Extract the (x, y) coordinate from the center of the cell holding the provided text.  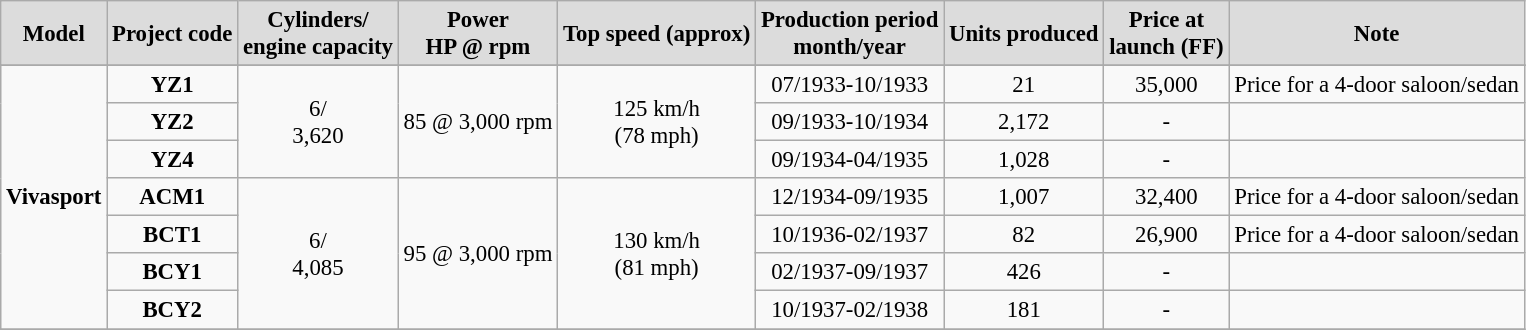
10/1936-02/1937 (850, 235)
Project code (172, 34)
PowerHP @ rpm (478, 34)
09/1933-10/1934 (850, 122)
26,900 (1166, 235)
02/1937-09/1937 (850, 273)
09/1934-04/1935 (850, 160)
Top speed (approx) (657, 34)
10/1937-02/1938 (850, 310)
YZ2 (172, 122)
426 (1024, 273)
YZ1 (172, 85)
Price atlaunch (FF) (1166, 34)
BCT1 (172, 235)
130 km/h(81 mph) (657, 253)
6/3,620 (318, 122)
Production periodmonth/year (850, 34)
1,028 (1024, 160)
Cylinders/engine capacity (318, 34)
35,000 (1166, 85)
1,007 (1024, 197)
Note (1376, 34)
6/4,085 (318, 253)
Model (54, 34)
ACM1 (172, 197)
BCY2 (172, 310)
YZ4 (172, 160)
21 (1024, 85)
32,400 (1166, 197)
85 @ 3,000 rpm (478, 122)
Units produced (1024, 34)
2,172 (1024, 122)
82 (1024, 235)
BCY1 (172, 273)
12/1934-09/1935 (850, 197)
181 (1024, 310)
07/1933-10/1933 (850, 85)
Vivasport (54, 198)
125 km/h(78 mph) (657, 122)
95 @ 3,000 rpm (478, 253)
